Scan for the cell matching the given text and deliver its (x, y) coordinate at center. 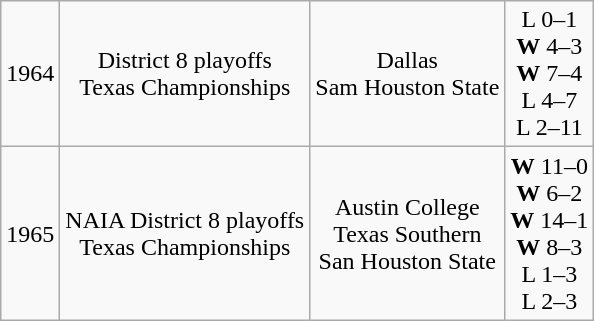
DallasSam Houston State (408, 74)
1964 (30, 74)
1965 (30, 234)
W 11–0W 6–2W 14–1W 8–3L 1–3L 2–3 (550, 234)
NAIA District 8 playoffsTexas Championships (185, 234)
Austin CollegeTexas SouthernSan Houston State (408, 234)
District 8 playoffsTexas Championships (185, 74)
L 0–1W 4–3W 7–4L 4–7L 2–11 (550, 74)
